Detect which cell encompasses the target text, then output its [x, y] center coordinate. 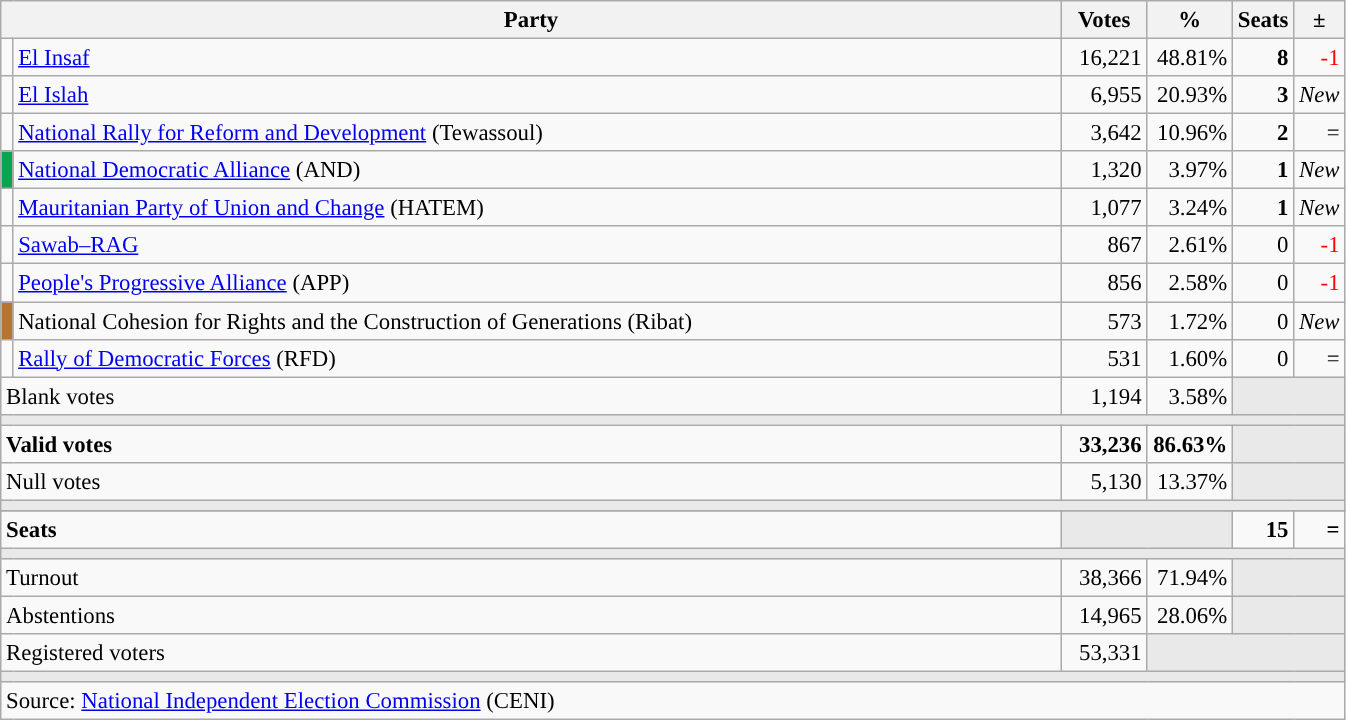
1,320 [1104, 170]
8 [1264, 58]
20.93% [1190, 95]
El Insaf [537, 58]
71.94% [1190, 578]
3 [1264, 95]
Valid votes [532, 444]
33,236 [1104, 444]
Mauritanian Party of Union and Change (HATEM) [537, 208]
14,965 [1104, 616]
El Islah [537, 95]
2.58% [1190, 283]
867 [1104, 245]
28.06% [1190, 616]
10.96% [1190, 133]
Turnout [532, 578]
Party [532, 20]
3.24% [1190, 208]
3.97% [1190, 170]
5,130 [1104, 482]
53,331 [1104, 653]
1.60% [1190, 358]
National Rally for Reform and Development (Tewassoul) [537, 133]
15 [1264, 530]
Blank votes [532, 396]
3.58% [1190, 396]
13.37% [1190, 482]
3,642 [1104, 133]
16,221 [1104, 58]
86.63% [1190, 444]
% [1190, 20]
Source: National Independent Election Commission (CENI) [673, 701]
2 [1264, 133]
National Cohesion for Rights and the Construction of Generations (Ribat) [537, 321]
6,955 [1104, 95]
1.72% [1190, 321]
Null votes [532, 482]
2.61% [1190, 245]
573 [1104, 321]
531 [1104, 358]
Votes [1104, 20]
Registered voters [532, 653]
± [1320, 20]
Rally of Democratic Forces (RFD) [537, 358]
National Democratic Alliance (AND) [537, 170]
48.81% [1190, 58]
Sawab–RAG [537, 245]
1,077 [1104, 208]
People's Progressive Alliance (APP) [537, 283]
1,194 [1104, 396]
38,366 [1104, 578]
856 [1104, 283]
Abstentions [532, 616]
